Search for the cell housing the specified text and yield its [X, Y] center coordinate. 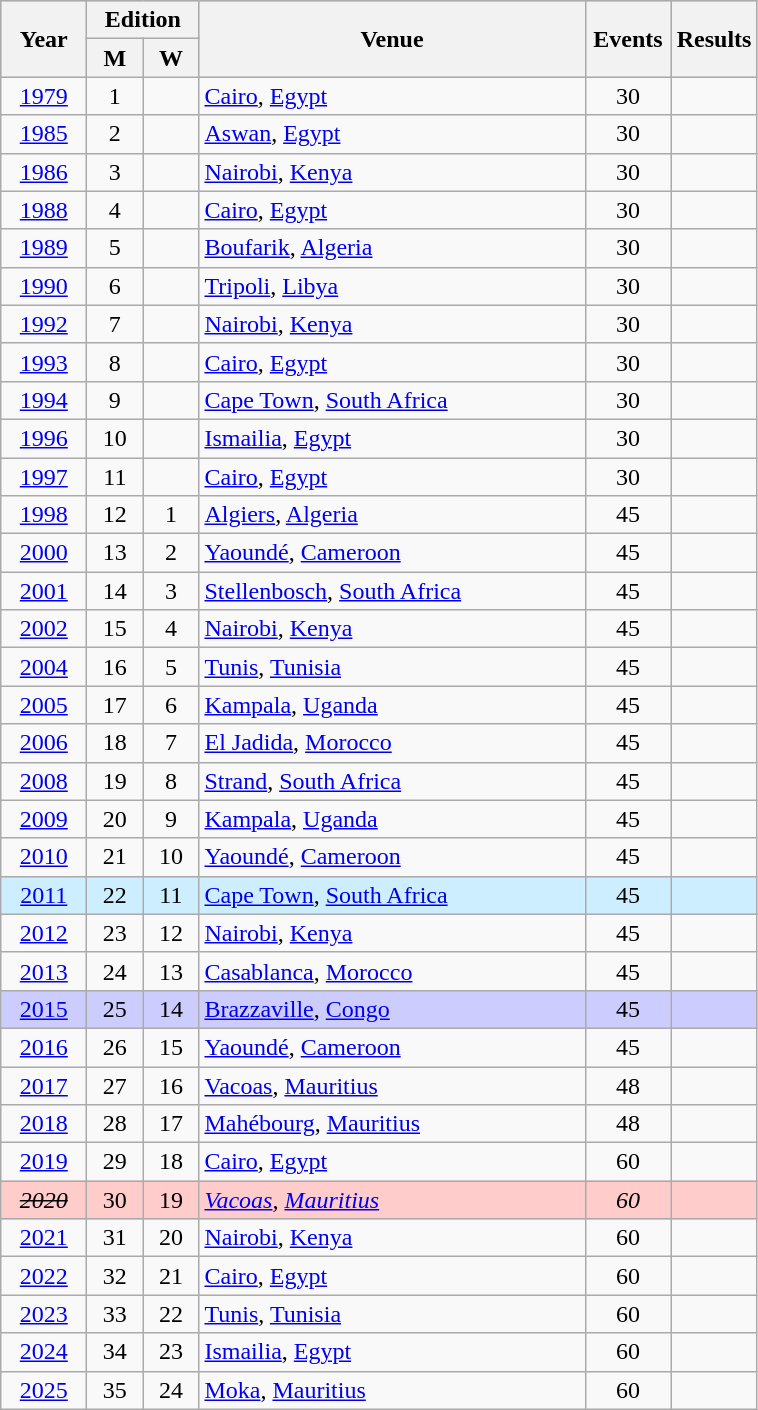
2025 [44, 1390]
2000 [44, 553]
2006 [44, 743]
25 [115, 1009]
Venue [392, 39]
27 [115, 1085]
2008 [44, 781]
2016 [44, 1047]
Casablanca, Morocco [392, 971]
31 [115, 1238]
2021 [44, 1238]
Events [628, 39]
W [171, 58]
2005 [44, 705]
1979 [44, 96]
Boufarik, Algeria [392, 248]
2002 [44, 629]
Year [44, 39]
Brazzaville, Congo [392, 1009]
2013 [44, 971]
Mahébourg, Mauritius [392, 1124]
2020 [44, 1200]
28 [115, 1124]
26 [115, 1047]
2012 [44, 933]
1986 [44, 172]
1997 [44, 477]
Tripoli, Libya [392, 286]
1985 [44, 134]
Stellenbosch, South Africa [392, 591]
2001 [44, 591]
2019 [44, 1162]
Results [714, 39]
2010 [44, 857]
1989 [44, 248]
El Jadida, Morocco [392, 743]
2015 [44, 1009]
2024 [44, 1352]
2009 [44, 819]
2017 [44, 1085]
2023 [44, 1314]
Algiers, Algeria [392, 515]
2004 [44, 667]
1994 [44, 400]
35 [115, 1390]
Aswan, Egypt [392, 134]
29 [115, 1162]
33 [115, 1314]
34 [115, 1352]
Strand, South Africa [392, 781]
2018 [44, 1124]
Moka, Mauritius [392, 1390]
32 [115, 1276]
1996 [44, 438]
1993 [44, 362]
1988 [44, 210]
Edition [143, 20]
2011 [44, 895]
M [115, 58]
1998 [44, 515]
2022 [44, 1276]
1992 [44, 324]
1990 [44, 286]
